Detect which cell encompasses the target text, then output its (X, Y) center coordinate. 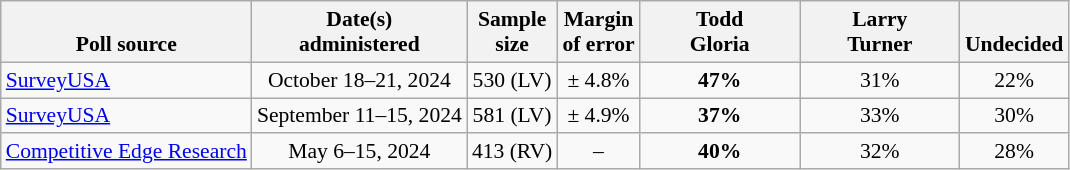
413 (RV) (512, 152)
Samplesize (512, 32)
ToddGloria (720, 32)
September 11–15, 2024 (360, 116)
47% (720, 80)
31% (880, 80)
530 (LV) (512, 80)
40% (720, 152)
581 (LV) (512, 116)
Marginof error (598, 32)
33% (880, 116)
– (598, 152)
28% (1014, 152)
Date(s)administered (360, 32)
May 6–15, 2024 (360, 152)
Competitive Edge Research (126, 152)
22% (1014, 80)
± 4.8% (598, 80)
± 4.9% (598, 116)
32% (880, 152)
LarryTurner (880, 32)
Undecided (1014, 32)
37% (720, 116)
October 18–21, 2024 (360, 80)
30% (1014, 116)
Poll source (126, 32)
